Find where the given text appears and provide that cell's center as (X, Y) coordinate. 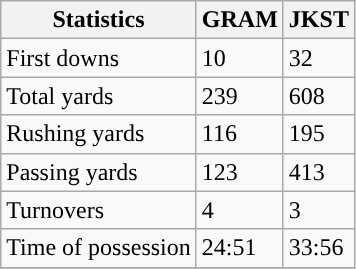
JKST (318, 20)
Statistics (99, 20)
3 (318, 210)
GRAM (240, 20)
Total yards (99, 96)
Turnovers (99, 210)
Passing yards (99, 172)
10 (240, 58)
First downs (99, 58)
123 (240, 172)
Rushing yards (99, 134)
32 (318, 58)
33:56 (318, 248)
24:51 (240, 248)
239 (240, 96)
116 (240, 134)
413 (318, 172)
Time of possession (99, 248)
608 (318, 96)
195 (318, 134)
4 (240, 210)
